For the text-containing cell, return its midpoint in (X, Y) coordinate format. 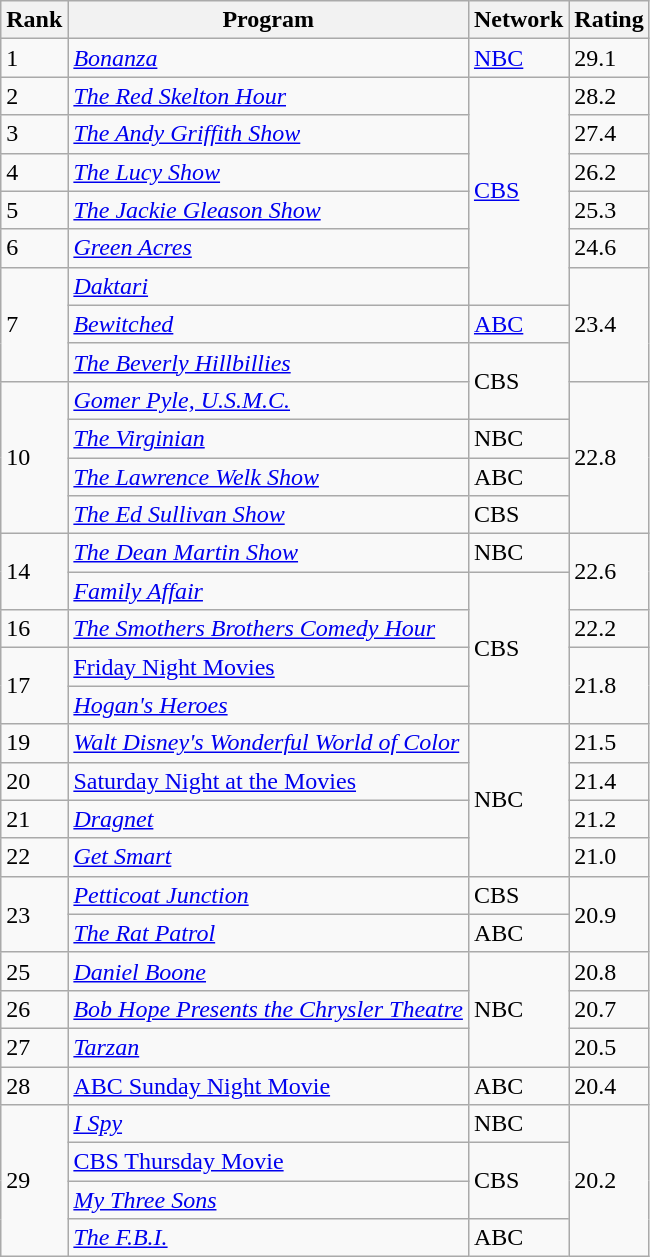
20.9 (609, 914)
Walt Disney's Wonderful World of Color (268, 743)
28.2 (609, 96)
25.3 (609, 210)
The Jackie Gleason Show (268, 210)
Get Smart (268, 857)
20.8 (609, 971)
The Ed Sullivan Show (268, 515)
The Andy Griffith Show (268, 134)
Program (268, 20)
22.2 (609, 629)
Network (518, 20)
21.5 (609, 743)
6 (34, 248)
Bonanza (268, 58)
21.2 (609, 819)
The Lawrence Welk Show (268, 477)
Rating (609, 20)
The Rat Patrol (268, 933)
20 (34, 781)
My Three Sons (268, 1200)
14 (34, 572)
21 (34, 819)
22.8 (609, 457)
ABC Sunday Night Movie (268, 1085)
20.4 (609, 1085)
20.5 (609, 1047)
1 (34, 58)
27.4 (609, 134)
26.2 (609, 172)
The F.B.I. (268, 1238)
Petticoat Junction (268, 895)
The Smothers Brothers Comedy Hour (268, 629)
21.0 (609, 857)
22 (34, 857)
7 (34, 324)
CBS Thursday Movie (268, 1162)
Gomer Pyle, U.S.M.C. (268, 400)
Bob Hope Presents the Chrysler Theatre (268, 1009)
Friday Night Movies (268, 667)
The Virginian (268, 438)
Bewitched (268, 324)
Hogan's Heroes (268, 705)
3 (34, 134)
The Lucy Show (268, 172)
17 (34, 686)
Rank (34, 20)
Green Acres (268, 248)
29.1 (609, 58)
23 (34, 914)
Saturday Night at the Movies (268, 781)
10 (34, 457)
The Red Skelton Hour (268, 96)
4 (34, 172)
25 (34, 971)
The Dean Martin Show (268, 553)
16 (34, 629)
29 (34, 1181)
The Beverly Hillbillies (268, 362)
Family Affair (268, 591)
24.6 (609, 248)
19 (34, 743)
2 (34, 96)
Tarzan (268, 1047)
5 (34, 210)
Daktari (268, 286)
21.4 (609, 781)
20.7 (609, 1009)
Daniel Boone (268, 971)
26 (34, 1009)
21.8 (609, 686)
23.4 (609, 324)
Dragnet (268, 819)
I Spy (268, 1124)
22.6 (609, 572)
27 (34, 1047)
28 (34, 1085)
20.2 (609, 1181)
